Output the (X, Y) coordinate of the center of the cell containing the given text.  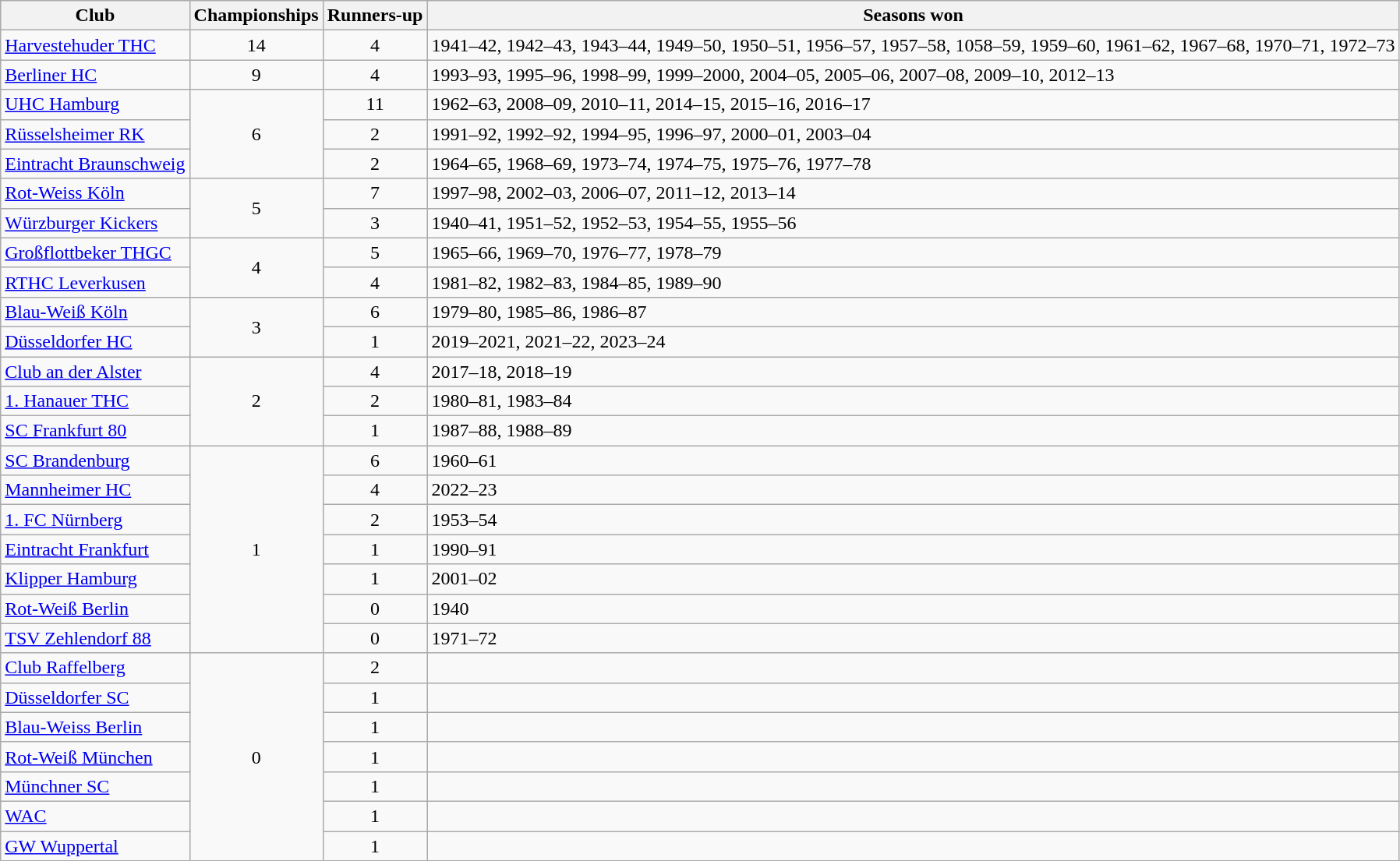
1953–54 (914, 520)
Klipper Hamburg (95, 579)
Rüsselsheimer RK (95, 134)
Seasons won (914, 16)
1962–63, 2008–09, 2010–11, 2014–15, 2015–16, 2016–17 (914, 104)
SC Brandenburg (95, 460)
1981–82, 1982–83, 1984–85, 1989–90 (914, 282)
2019–2021, 2021–22, 2023–24 (914, 341)
RTHC Leverkusen (95, 282)
9 (256, 75)
1. FC Nürnberg (95, 520)
Düsseldorfer SC (95, 697)
11 (375, 104)
Rot-Weiss Köln (95, 193)
1991–92, 1992–92, 1994–95, 1996–97, 2000–01, 2003–04 (914, 134)
2022–23 (914, 490)
TSV Zehlendorf 88 (95, 638)
1979–80, 1985–86, 1986–87 (914, 312)
1990–91 (914, 549)
WAC (95, 816)
1997–98, 2002–03, 2006–07, 2011–12, 2013–14 (914, 193)
14 (256, 45)
Düsseldorfer HC (95, 341)
Berliner HC (95, 75)
Runners-up (375, 16)
Eintracht Braunschweig (95, 164)
Großflottbeker THGC (95, 252)
SC Frankfurt 80 (95, 431)
Rot-Weiß München (95, 757)
Eintracht Frankfurt (95, 549)
UHC Hamburg (95, 104)
Rot-Weiß Berlin (95, 609)
Blau-Weiß Köln (95, 312)
1. Hanauer THC (95, 401)
Blau-Weiss Berlin (95, 727)
Club an der Alster (95, 372)
Mannheimer HC (95, 490)
1987–88, 1988–89 (914, 431)
Münchner SC (95, 786)
Championships (256, 16)
1993–93, 1995–96, 1998–99, 1999–2000, 2004–05, 2005–06, 2007–08, 2009–10, 2012–13 (914, 75)
Club (95, 16)
1965–66, 1969–70, 1976–77, 1978–79 (914, 252)
7 (375, 193)
1980–81, 1983–84 (914, 401)
Würzburger Kickers (95, 223)
1964–65, 1968–69, 1973–74, 1974–75, 1975–76, 1977–78 (914, 164)
2001–02 (914, 579)
1940 (914, 609)
2017–18, 2018–19 (914, 372)
1971–72 (914, 638)
1941–42, 1942–43, 1943–44, 1949–50, 1950–51, 1956–57, 1957–58, 1058–59, 1959–60, 1961–62, 1967–68, 1970–71, 1972–73 (914, 45)
1960–61 (914, 460)
Harvestehuder THC (95, 45)
Club Raffelberg (95, 668)
1940–41, 1951–52, 1952–53, 1954–55, 1955–56 (914, 223)
GW Wuppertal (95, 845)
